Scan for the cell matching the given text and deliver its [x, y] coordinate at center. 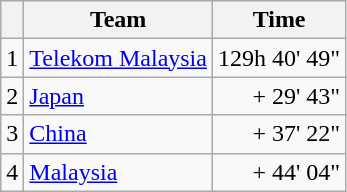
+ 29' 43" [278, 96]
1 [12, 58]
3 [12, 134]
129h 40' 49" [278, 58]
China [118, 134]
Malaysia [118, 172]
4 [12, 172]
Japan [118, 96]
Time [278, 20]
Team [118, 20]
+ 37' 22" [278, 134]
2 [12, 96]
+ 44' 04" [278, 172]
Telekom Malaysia [118, 58]
